Determine the [x, y] coordinate at the center of the cell enclosing the given text.  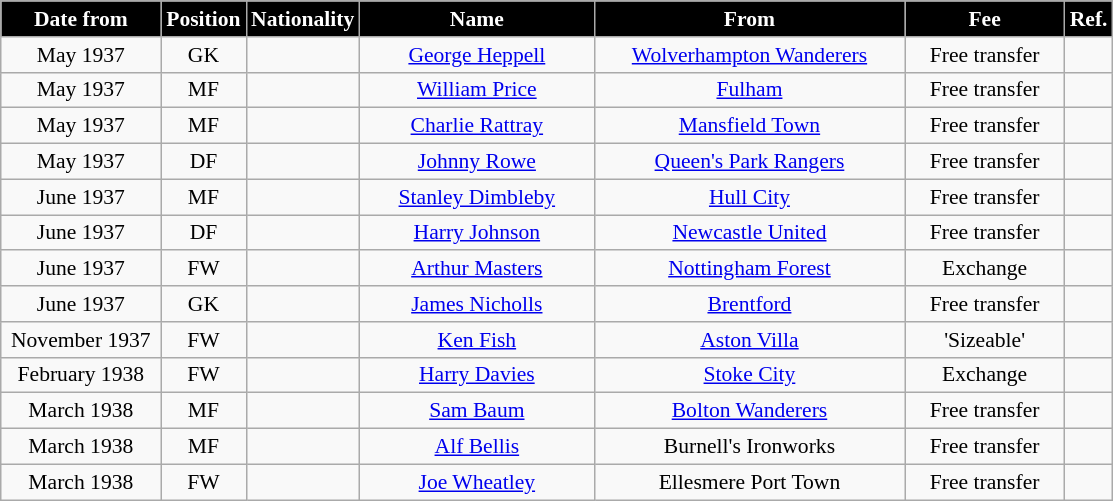
Sam Baum [476, 411]
Alf Bellis [476, 447]
Harry Davies [476, 375]
Nottingham Forest [749, 269]
February 1938 [81, 375]
Nationality [302, 19]
Ellesmere Port Town [749, 482]
Bolton Wanderers [749, 411]
Name [476, 19]
Stoke City [749, 375]
Fulham [749, 90]
Burnell's Ironworks [749, 447]
Arthur Masters [476, 269]
Date from [81, 19]
Stanley Dimbleby [476, 197]
Ref. [1089, 19]
'Sizeable' [985, 340]
Ken Fish [476, 340]
Brentford [749, 304]
Hull City [749, 197]
Mansfield Town [749, 126]
Queen's Park Rangers [749, 162]
James Nicholls [476, 304]
Harry Johnson [476, 233]
From [749, 19]
Johnny Rowe [476, 162]
Joe Wheatley [476, 482]
November 1937 [81, 340]
Newcastle United [749, 233]
George Heppell [476, 55]
Aston Villa [749, 340]
Position [204, 19]
Fee [985, 19]
Charlie Rattray [476, 126]
Wolverhampton Wanderers [749, 55]
William Price [476, 90]
